Scan for the cell matching the given text and deliver its [X, Y] coordinate at center. 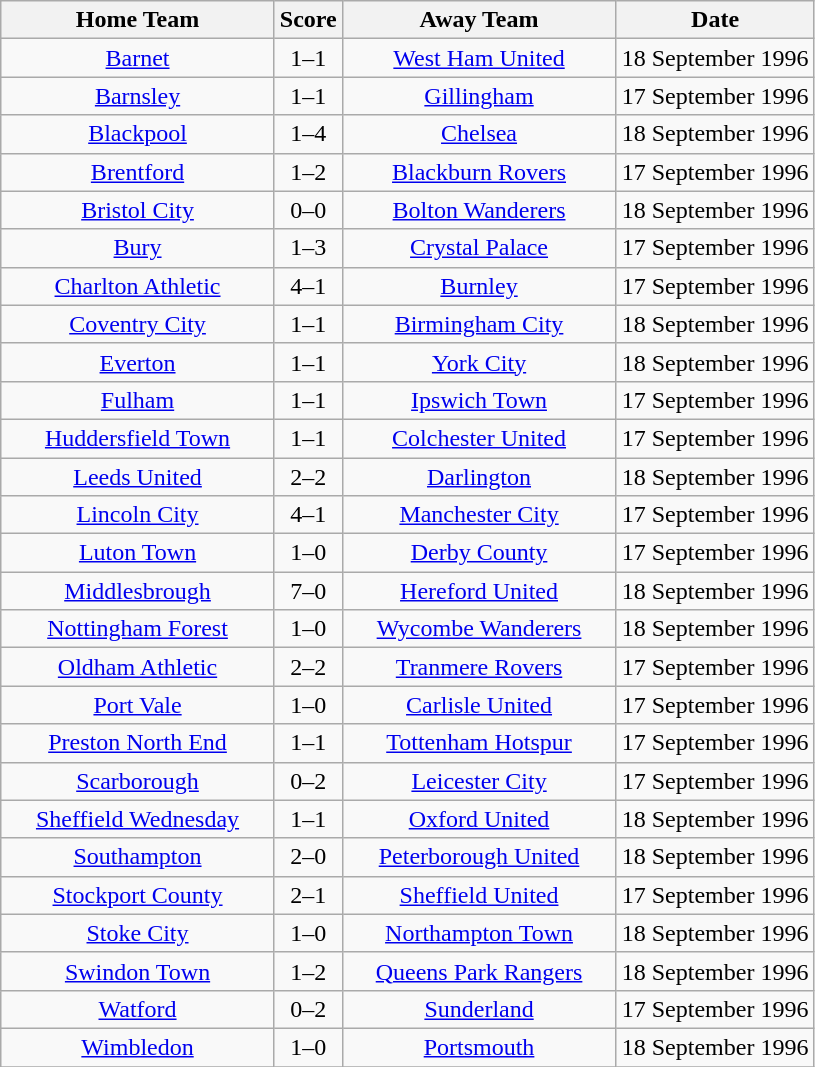
Chelsea [479, 134]
Sheffield United [479, 895]
Blackburn Rovers [479, 172]
Sunderland [479, 1009]
Home Team [138, 20]
Northampton Town [479, 933]
Leicester City [479, 781]
Away Team [479, 20]
Blackpool [138, 134]
0–0 [308, 210]
Scarborough [138, 781]
West Ham United [479, 58]
Bolton Wanderers [479, 210]
Lincoln City [138, 515]
Swindon Town [138, 971]
Barnet [138, 58]
Everton [138, 362]
Date [716, 20]
2–0 [308, 857]
Queens Park Rangers [479, 971]
Hereford United [479, 591]
Watford [138, 1009]
Brentford [138, 172]
Stockport County [138, 895]
Birmingham City [479, 324]
Bristol City [138, 210]
Southampton [138, 857]
Oldham Athletic [138, 667]
Bury [138, 248]
Barnsley [138, 96]
Wimbledon [138, 1047]
Score [308, 20]
Carlisle United [479, 705]
Tottenham Hotspur [479, 743]
Portsmouth [479, 1047]
Coventry City [138, 324]
York City [479, 362]
1–4 [308, 134]
Gillingham [479, 96]
Ipswich Town [479, 400]
Luton Town [138, 553]
Middlesbrough [138, 591]
Tranmere Rovers [479, 667]
Fulham [138, 400]
Stoke City [138, 933]
Charlton Athletic [138, 286]
Nottingham Forest [138, 629]
Wycombe Wanderers [479, 629]
Preston North End [138, 743]
2–1 [308, 895]
Manchester City [479, 515]
Burnley [479, 286]
7–0 [308, 591]
Sheffield Wednesday [138, 819]
1–3 [308, 248]
Leeds United [138, 477]
Huddersfield Town [138, 438]
Oxford United [479, 819]
Crystal Palace [479, 248]
Derby County [479, 553]
Colchester United [479, 438]
Port Vale [138, 705]
Darlington [479, 477]
Peterborough United [479, 857]
